From the cell containing the given text, extract its center point as (x, y) coordinate. 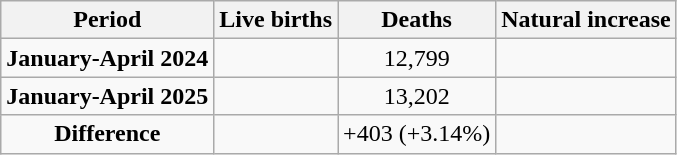
January-April 2025 (108, 96)
Difference (108, 134)
January-April 2024 (108, 58)
Period (108, 20)
Natural increase (586, 20)
+403 (+3.14%) (417, 134)
Deaths (417, 20)
12,799 (417, 58)
13,202 (417, 96)
Live births (276, 20)
